Identify which cell holds the provided text, then report its [x, y] central coordinate. 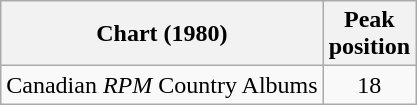
Canadian RPM Country Albums [162, 85]
Peakposition [369, 34]
18 [369, 85]
Chart (1980) [162, 34]
